Determine the [x, y] coordinate at the center of the cell enclosing the given text.  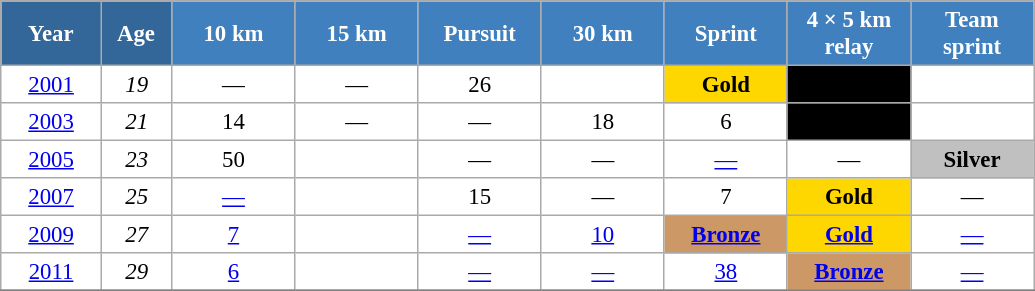
Year [52, 34]
2007 [52, 197]
Sprint [726, 34]
2003 [52, 122]
Silver [972, 160]
30 km [602, 34]
21 [136, 122]
19 [136, 85]
50 [234, 160]
6 [726, 122]
10 km [234, 34]
26 [480, 85]
2009 [52, 235]
2001 [52, 85]
23 [136, 160]
18 [602, 122]
Team sprint [972, 34]
15 [480, 197]
4 × 5 km relay [848, 34]
2005 [52, 160]
27 [136, 235]
Age [136, 34]
Bronze [726, 235]
10 [602, 235]
15 km [356, 34]
14 [234, 122]
Pursuit [480, 34]
25 [136, 197]
